Scan for the cell matching the given text and deliver its (X, Y) coordinate at center. 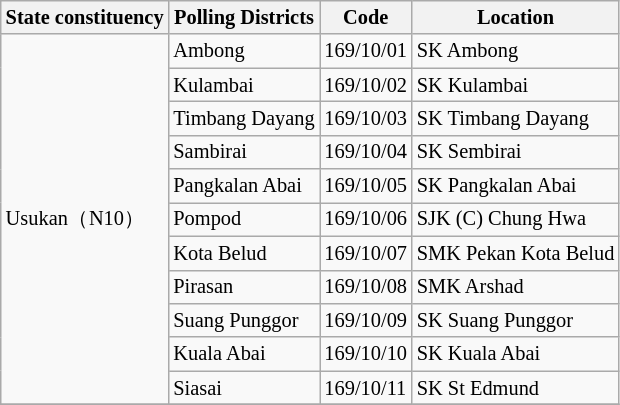
169/10/09 (366, 320)
SK Kulambai (516, 85)
169/10/11 (366, 388)
SK Suang Punggor (516, 320)
SK Kuala Abai (516, 354)
169/10/05 (366, 186)
169/10/01 (366, 51)
Pangkalan Abai (244, 186)
SMK Arshad (516, 287)
Ambong (244, 51)
Polling Districts (244, 17)
SMK Pekan Kota Belud (516, 253)
Pirasan (244, 287)
Code (366, 17)
SK Ambong (516, 51)
SK Timbang Dayang (516, 118)
SK St Edmund (516, 388)
Usukan（N10） (85, 219)
SJK (C) Chung Hwa (516, 219)
Kuala Abai (244, 354)
Location (516, 17)
State constituency (85, 17)
Siasai (244, 388)
169/10/03 (366, 118)
169/10/06 (366, 219)
169/10/07 (366, 253)
SK Pangkalan Abai (516, 186)
Pompod (244, 219)
Timbang Dayang (244, 118)
169/10/10 (366, 354)
Sambirai (244, 152)
SK Sembirai (516, 152)
Kulambai (244, 85)
Suang Punggor (244, 320)
169/10/04 (366, 152)
169/10/08 (366, 287)
169/10/02 (366, 85)
Kota Belud (244, 253)
